Scan for the cell matching the given text and deliver its (x, y) coordinate at center. 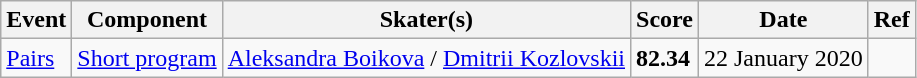
Event (36, 20)
Pairs (36, 58)
Skater(s) (426, 20)
Component (147, 20)
Date (783, 20)
82.34 (665, 58)
Score (665, 20)
Short program (147, 58)
Ref (892, 20)
Aleksandra Boikova / Dmitrii Kozlovskii (426, 58)
22 January 2020 (783, 58)
